Find where the given text appears and provide that cell's center as (X, Y) coordinate. 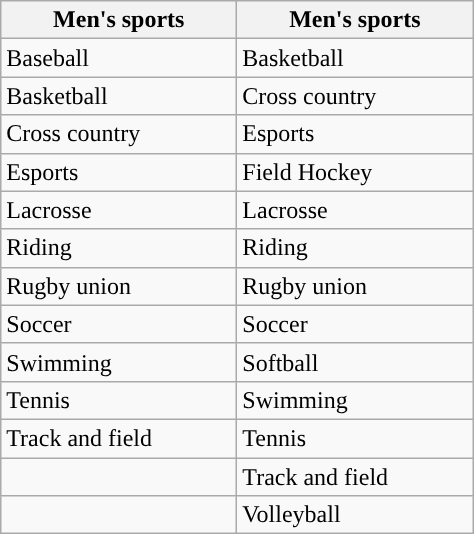
Baseball (119, 58)
Softball (355, 362)
Field Hockey (355, 172)
Volleyball (355, 515)
